Locate the cell with the specified text and output its [x, y] center coordinate. 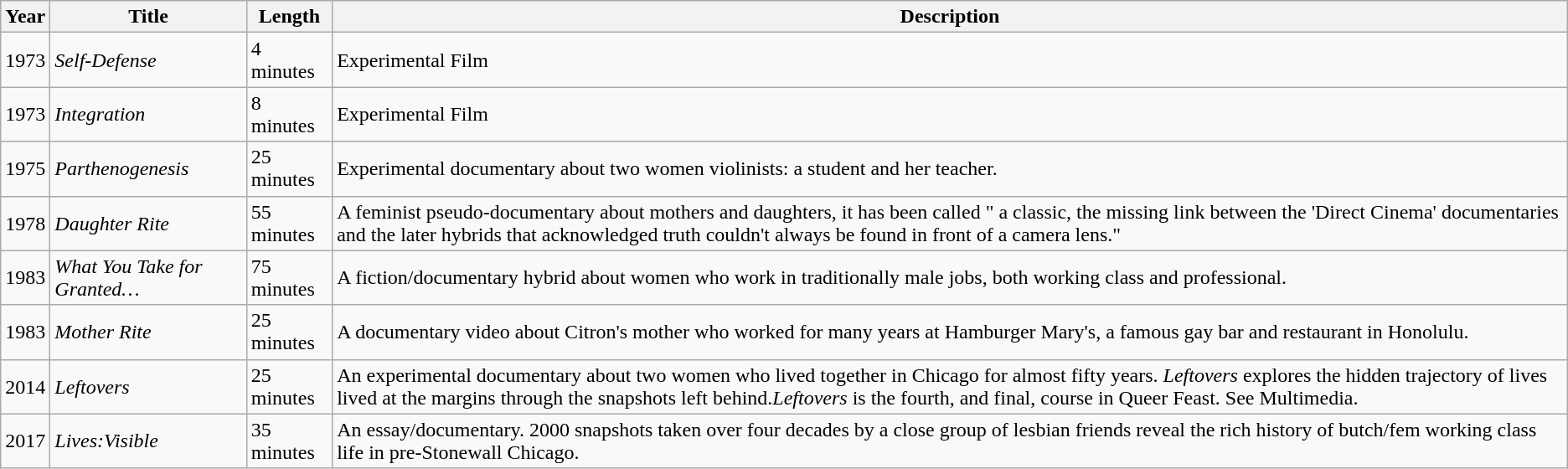
Integration [148, 114]
What You Take for Granted… [148, 278]
Parthenogenesis [148, 169]
Daughter Rite [148, 223]
Title [148, 17]
Experimental documentary about two women violinists: a student and her teacher. [950, 169]
Leftovers [148, 387]
2017 [25, 441]
Year [25, 17]
Length [289, 17]
1975 [25, 169]
55 minutes [289, 223]
A documentary video about Citron's mother who worked for many years at Hamburger Mary's, a famous gay bar and restaurant in Honolulu. [950, 332]
8 minutes [289, 114]
75 minutes [289, 278]
Description [950, 17]
Self-Defense [148, 60]
2014 [25, 387]
1978 [25, 223]
A fiction/documentary hybrid about women who work in traditionally male jobs, both working class and professional. [950, 278]
Lives:Visible [148, 441]
Mother Rite [148, 332]
4 minutes [289, 60]
35 minutes [289, 441]
